Detect which cell encompasses the target text, then output its [X, Y] center coordinate. 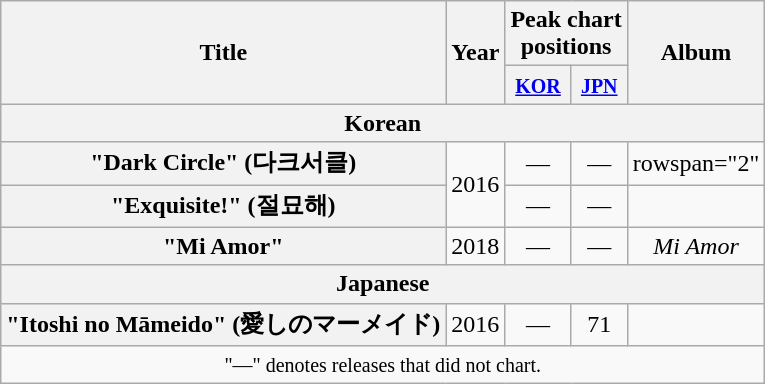
Mi Amor [696, 246]
"Itoshi no Māmeido" (愛しのマーメイド) [224, 324]
"Dark Circle" (다크서클) [224, 164]
Japanese [383, 284]
2018 [476, 246]
KOR [538, 85]
Title [224, 52]
Year [476, 52]
"—" denotes releases that did not chart. [383, 365]
rowspan="2" [696, 164]
Peak chart positions [566, 34]
Korean [383, 123]
"Mi Amor" [224, 246]
"Exquisite!" (절묘해) [224, 206]
JPN [599, 85]
71 [599, 324]
Album [696, 52]
